Identify which cell holds the provided text, then report its (x, y) central coordinate. 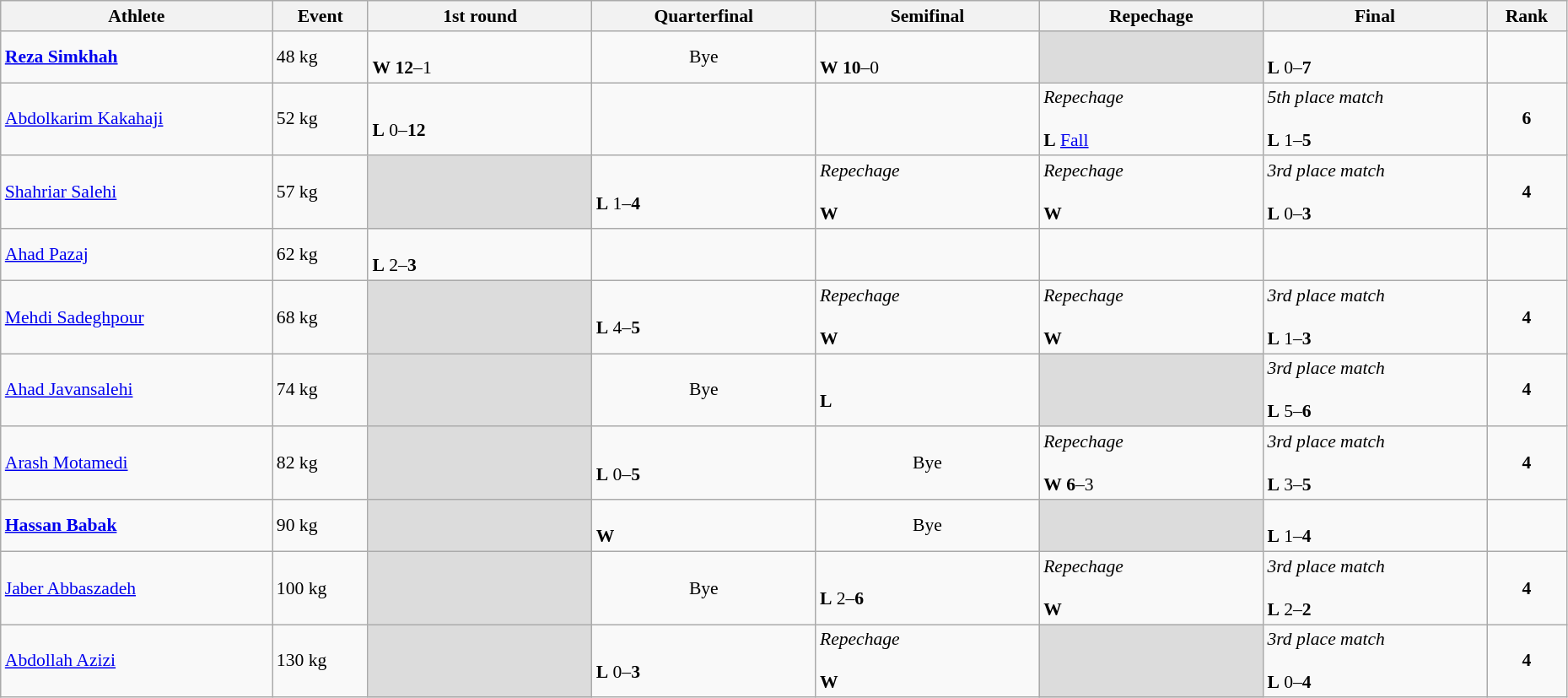
6 (1527, 120)
Mehdi Sadeghpour (137, 317)
L 0–3 (703, 662)
Jaber Abbaszadeh (137, 587)
Abdollah Azizi (137, 662)
Quarterfinal (703, 16)
L 4–5 (703, 317)
3rd place matchL 2–2 (1375, 587)
L 0–5 (703, 464)
L 2–6 (928, 587)
L 0–12 (479, 120)
48 kg (321, 57)
W 10–0 (928, 57)
Ahad Pazaj (137, 255)
L 2–3 (479, 255)
RepechageL Fall (1150, 120)
Rank (1527, 16)
Final (1375, 16)
L 0–7 (1375, 57)
57 kg (321, 192)
62 kg (321, 255)
74 kg (321, 390)
130 kg (321, 662)
3rd place matchL 3–5 (1375, 464)
Event (321, 16)
68 kg (321, 317)
100 kg (321, 587)
3rd place matchL 0–3 (1375, 192)
Athlete (137, 16)
Ahad Javansalehi (137, 390)
Semifinal (928, 16)
Hassan Babak (137, 525)
3rd place matchL 1–3 (1375, 317)
W 12–1 (479, 57)
Reza Simkhah (137, 57)
5th place matchL 1–5 (1375, 120)
RepechageW 6–3 (1150, 464)
Shahriar Salehi (137, 192)
Abdolkarim Kakahaji (137, 120)
Arash Motamedi (137, 464)
L (928, 390)
82 kg (321, 464)
Repechage (1150, 16)
W (703, 525)
90 kg (321, 525)
3rd place matchL 5–6 (1375, 390)
3rd place matchL 0–4 (1375, 662)
1st round (479, 16)
52 kg (321, 120)
